Pinpoint the cell where the given text exists, returning its (X, Y) midpoint coordinate. 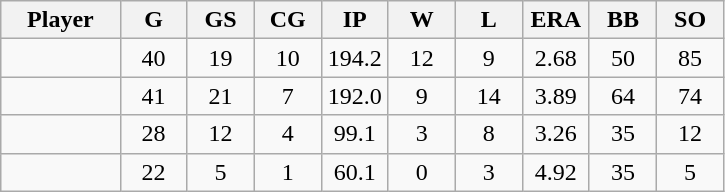
Player (60, 20)
4 (288, 134)
40 (154, 58)
4.92 (556, 172)
41 (154, 96)
85 (690, 58)
14 (488, 96)
99.1 (354, 134)
28 (154, 134)
CG (288, 20)
74 (690, 96)
22 (154, 172)
60.1 (354, 172)
BB (622, 20)
192.0 (354, 96)
3.26 (556, 134)
21 (220, 96)
ERA (556, 20)
1 (288, 172)
194.2 (354, 58)
7 (288, 96)
GS (220, 20)
SO (690, 20)
IP (354, 20)
0 (422, 172)
10 (288, 58)
2.68 (556, 58)
8 (488, 134)
19 (220, 58)
W (422, 20)
L (488, 20)
G (154, 20)
64 (622, 96)
3.89 (556, 96)
50 (622, 58)
